Detect which cell encompasses the target text, then output its (X, Y) center coordinate. 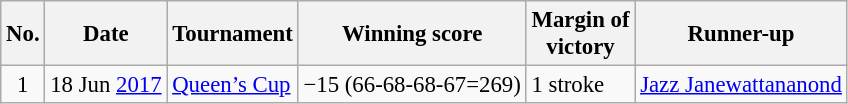
1 stroke (580, 85)
Runner-up (741, 34)
No. (23, 34)
Winning score (412, 34)
Queen’s Cup (232, 85)
Jazz Janewattananond (741, 85)
18 Jun 2017 (106, 85)
−15 (66-68-68-67=269) (412, 85)
Date (106, 34)
Tournament (232, 34)
1 (23, 85)
Margin ofvictory (580, 34)
